Detect which cell encompasses the target text, then output its (x, y) center coordinate. 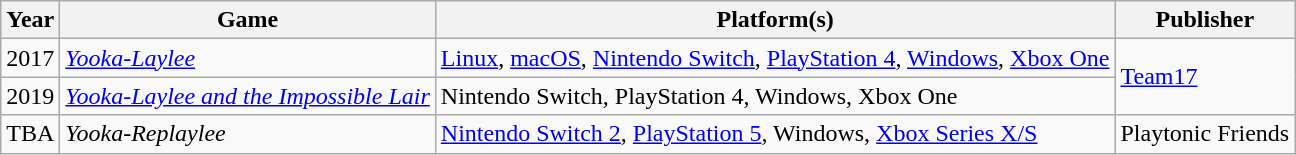
Playtonic Friends (1205, 134)
Platform(s) (775, 20)
2019 (30, 96)
TBA (30, 134)
Yooka-Replaylee (248, 134)
2017 (30, 58)
Publisher (1205, 20)
Yooka-Laylee and the Impossible Lair (248, 96)
Nintendo Switch 2, PlayStation 5, Windows, Xbox Series X/S (775, 134)
Yooka-Laylee (248, 58)
Linux, macOS, Nintendo Switch, PlayStation 4, Windows, Xbox One (775, 58)
Team17 (1205, 77)
Nintendo Switch, PlayStation 4, Windows, Xbox One (775, 96)
Year (30, 20)
Game (248, 20)
